Scan for the cell matching the given text and deliver its [X, Y] coordinate at center. 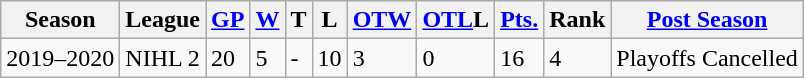
0 [456, 58]
16 [520, 58]
Rank [578, 20]
Playoffs Cancelled [708, 58]
- [298, 58]
OTLL [456, 20]
Pts. [520, 20]
20 [228, 58]
2019–2020 [60, 58]
4 [578, 58]
Season [60, 20]
5 [268, 58]
3 [382, 58]
Post Season [708, 20]
NIHL 2 [163, 58]
10 [330, 58]
GP [228, 20]
L [330, 20]
W [268, 20]
OTW [382, 20]
League [163, 20]
T [298, 20]
